Determine the (x, y) coordinate at the center of the cell enclosing the given text.  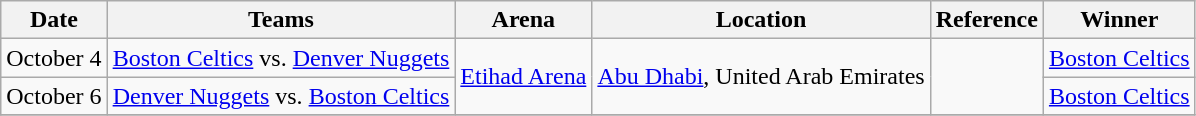
Etihad Arena (524, 77)
Abu Dhabi, United Arab Emirates (761, 77)
Reference (986, 20)
Teams (281, 20)
Denver Nuggets vs. Boston Celtics (281, 96)
Winner (1119, 20)
October 4 (54, 58)
Boston Celtics vs. Denver Nuggets (281, 58)
Date (54, 20)
October 6 (54, 96)
Arena (524, 20)
Location (761, 20)
